Return the (x, y) coordinate for the center point of the cell that contains the specified text.  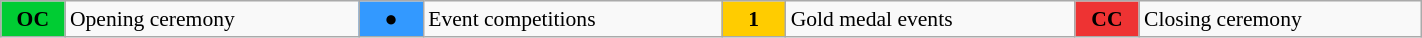
Gold medal events (930, 19)
CC (1107, 19)
Event competitions (572, 19)
1 (754, 19)
OC (33, 19)
Opening ceremony (212, 19)
● (391, 19)
Closing ceremony (1280, 19)
